Return [X, Y] of the center of cell containing provided text 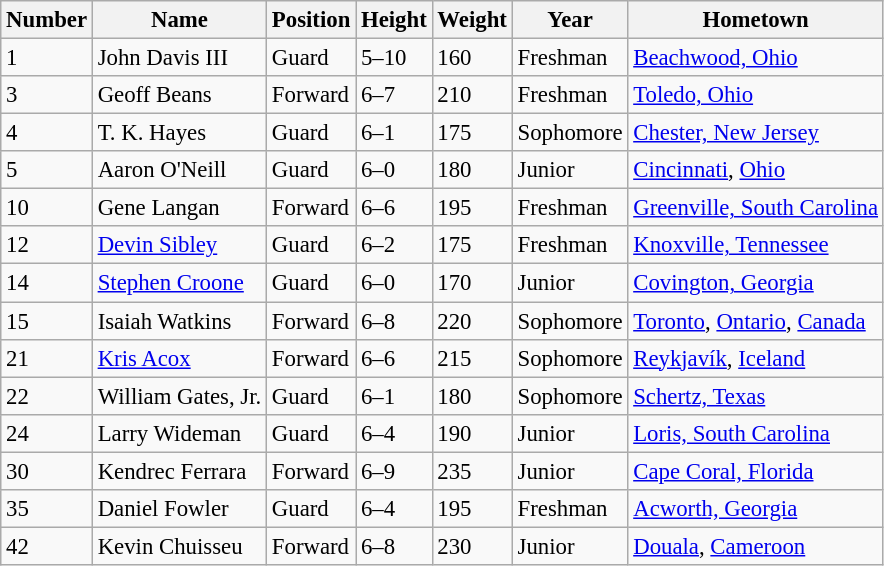
Position [312, 20]
Acworth, Georgia [756, 509]
Loris, South Carolina [756, 433]
22 [47, 396]
Kris Acox [179, 358]
Height [394, 20]
Stephen Croone [179, 283]
Knoxville, Tennessee [756, 245]
21 [47, 358]
35 [47, 509]
5–10 [394, 58]
Kendrec Ferrara [179, 471]
4 [47, 133]
John Davis III [179, 58]
10 [47, 208]
235 [472, 471]
6–7 [394, 95]
14 [47, 283]
215 [472, 358]
210 [472, 95]
160 [472, 58]
230 [472, 546]
Kevin Chuisseu [179, 546]
220 [472, 321]
Cape Coral, Florida [756, 471]
Cincinnati, Ohio [756, 170]
Isaiah Watkins [179, 321]
Douala, Cameroon [756, 546]
Toledo, Ohio [756, 95]
3 [47, 95]
24 [47, 433]
170 [472, 283]
Name [179, 20]
Weight [472, 20]
Chester, New Jersey [756, 133]
Devin Sibley [179, 245]
5 [47, 170]
Aaron O'Neill [179, 170]
6–2 [394, 245]
190 [472, 433]
30 [47, 471]
15 [47, 321]
Greenville, South Carolina [756, 208]
12 [47, 245]
Covington, Georgia [756, 283]
42 [47, 546]
Beachwood, Ohio [756, 58]
T. K. Hayes [179, 133]
William Gates, Jr. [179, 396]
1 [47, 58]
Larry Wideman [179, 433]
Daniel Fowler [179, 509]
Number [47, 20]
Toronto, Ontario, Canada [756, 321]
Hometown [756, 20]
Year [570, 20]
Gene Langan [179, 208]
Reykjavík, Iceland [756, 358]
Schertz, Texas [756, 396]
Geoff Beans [179, 95]
6–9 [394, 471]
